Determine the (X, Y) coordinate at the center of the cell enclosing the given text.  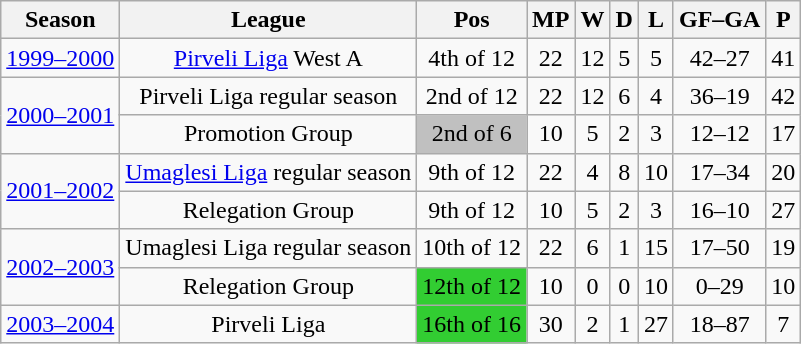
W (592, 20)
41 (784, 58)
20 (784, 172)
17–34 (719, 172)
Pirveli Liga regular season (268, 96)
2nd of 6 (472, 134)
Pirveli Liga (268, 324)
42–27 (719, 58)
4th of 12 (472, 58)
42 (784, 96)
2002–2003 (60, 267)
D (624, 20)
16th of 16 (472, 324)
36–19 (719, 96)
Promotion Group (268, 134)
30 (551, 324)
2003–2004 (60, 324)
19 (784, 248)
L (656, 20)
17 (784, 134)
17–50 (719, 248)
18–87 (719, 324)
P (784, 20)
7 (784, 324)
1999–2000 (60, 58)
Pirveli Liga West A (268, 58)
12–12 (719, 134)
League (268, 20)
15 (656, 248)
16–10 (719, 210)
GF–GA (719, 20)
2nd of 12 (472, 96)
Pos (472, 20)
12th of 12 (472, 286)
2001–2002 (60, 191)
Season (60, 20)
8 (624, 172)
10th of 12 (472, 248)
0–29 (719, 286)
2000–2001 (60, 115)
MP (551, 20)
